Return [x, y] of the center of cell containing provided text 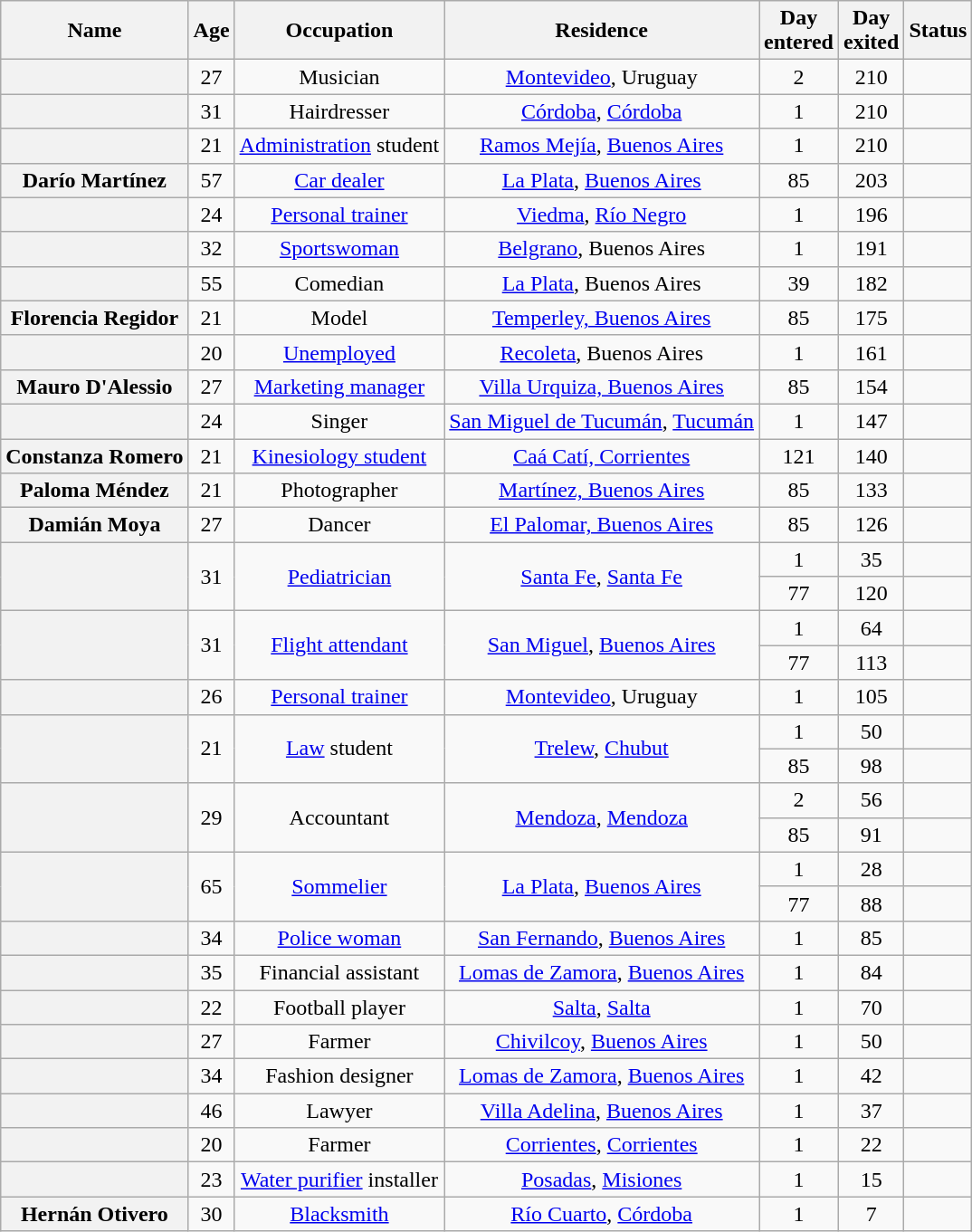
Lawyer [339, 1111]
203 [872, 180]
Viedma, Río Negro [602, 215]
Salta, Salta [602, 1008]
Car dealer [339, 180]
Hairdresser [339, 111]
Villa Urquiza, Buenos Aires [602, 387]
Age [212, 31]
113 [872, 663]
120 [872, 594]
23 [212, 1179]
42 [872, 1076]
84 [872, 972]
Córdoba, Córdoba [602, 111]
Dayexited [872, 31]
30 [212, 1214]
28 [872, 869]
32 [212, 249]
7 [872, 1214]
Mendoza, Mendoza [602, 817]
55 [212, 283]
105 [872, 697]
Darío Martínez [94, 180]
133 [872, 491]
Kinesiology student [339, 455]
San Miguel de Tucumán, Tucumán [602, 421]
Constanza Romero [94, 455]
Ramos Mejía, Buenos Aires [602, 146]
98 [872, 766]
Recoleta, Buenos Aires [602, 352]
39 [799, 283]
Blacksmith [339, 1214]
Martínez, Buenos Aires [602, 491]
126 [872, 525]
161 [872, 352]
Posadas, Misiones [602, 1179]
196 [872, 215]
Hernán Otivero [94, 1214]
56 [872, 800]
Caá Catí, Corrientes [602, 455]
Chivilcoy, Buenos Aires [602, 1042]
88 [872, 903]
Accountant [339, 817]
65 [212, 886]
70 [872, 1008]
140 [872, 455]
San Fernando, Buenos Aires [602, 938]
Law student [339, 749]
Football player [339, 1008]
Pediatrician [339, 577]
46 [212, 1111]
175 [872, 318]
Unemployed [339, 352]
Flight attendant [339, 645]
Dancer [339, 525]
191 [872, 249]
37 [872, 1111]
Singer [339, 421]
Florencia Regidor [94, 318]
Santa Fe, Santa Fe [602, 577]
91 [872, 835]
Dayentered [799, 31]
Police woman [339, 938]
57 [212, 180]
121 [799, 455]
26 [212, 697]
147 [872, 421]
Occupation [339, 31]
Sommelier [339, 886]
Model [339, 318]
Mauro D'Alessio [94, 387]
Comedian [339, 283]
Sportswoman [339, 249]
15 [872, 1179]
182 [872, 283]
Corrientes, Corrientes [602, 1145]
Water purifier installer [339, 1179]
Status [938, 31]
Photographer [339, 491]
Belgrano, Buenos Aires [602, 249]
Marketing manager [339, 387]
Financial assistant [339, 972]
Trelew, Chubut [602, 749]
154 [872, 387]
64 [872, 628]
Villa Adelina, Buenos Aires [602, 1111]
Paloma Méndez [94, 491]
Temperley, Buenos Aires [602, 318]
Name [94, 31]
Administration student [339, 146]
San Miguel, Buenos Aires [602, 645]
Fashion designer [339, 1076]
Río Cuarto, Córdoba [602, 1214]
29 [212, 817]
Residence [602, 31]
Damián Moya [94, 525]
El Palomar, Buenos Aires [602, 525]
Musician [339, 77]
